Detect which cell encompasses the target text, then output its (x, y) center coordinate. 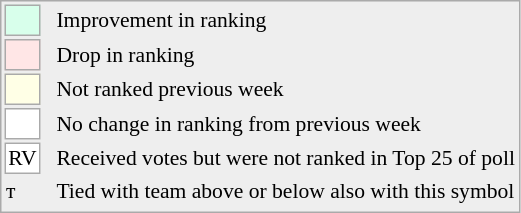
Drop in ranking (286, 55)
Improvement in ranking (286, 20)
т (22, 191)
Tied with team above or below also with this symbol (286, 191)
Not ranked previous week (286, 90)
RV (22, 158)
No change in ranking from previous week (286, 124)
Received votes but were not ranked in Top 25 of poll (286, 158)
